Capture the cell that displays the provided text and extract its (x, y) central coordinate. 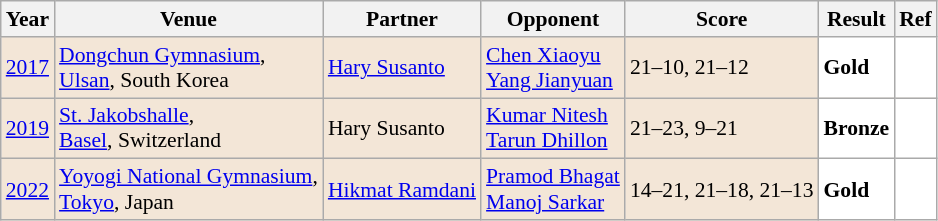
2022 (28, 190)
21–10, 21–12 (722, 68)
2019 (28, 128)
Pramod Bhagat Manoj Sarkar (553, 190)
Partner (402, 19)
21–23, 9–21 (722, 128)
Ref (915, 19)
Result (857, 19)
Score (722, 19)
Dongchun Gymnasium,Ulsan, South Korea (188, 68)
Opponent (553, 19)
Year (28, 19)
Hikmat Ramdani (402, 190)
St. Jakobshalle,Basel, Switzerland (188, 128)
Venue (188, 19)
14–21, 21–18, 21–13 (722, 190)
Chen Xiaoyu Yang Jianyuan (553, 68)
Yoyogi National Gymnasium,Tokyo, Japan (188, 190)
Bronze (857, 128)
2017 (28, 68)
Kumar Nitesh Tarun Dhillon (553, 128)
